Search for the cell housing the specified text and yield its [X, Y] center coordinate. 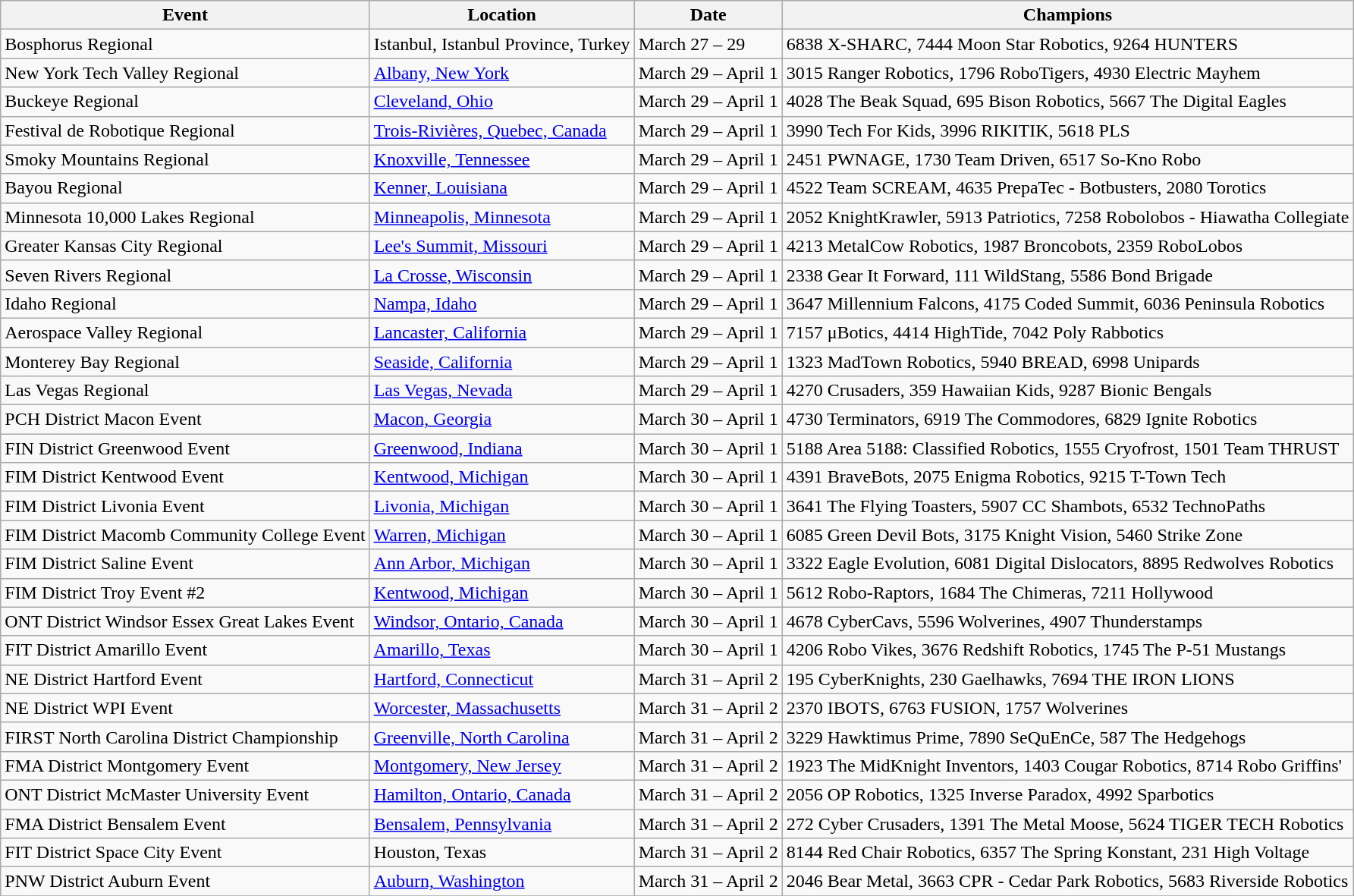
3990 Tech For Kids, 3996 RIKITIK, 5618 PLS [1068, 130]
PNW District Auburn Event [185, 882]
Lancaster, California [502, 332]
Location [502, 15]
Minnesota 10,000 Lakes Regional [185, 217]
4206 Robo Vikes, 3676 Redshift Robotics, 1745 The P-51 Mustangs [1068, 650]
New York Tech Valley Regional [185, 73]
Seven Rivers Regional [185, 275]
272 Cyber Crusaders, 1391 The Metal Moose, 5624 TIGER TECH Robotics [1068, 823]
FMA District Bensalem Event [185, 823]
NE District WPI Event [185, 708]
Amarillo, Texas [502, 650]
3015 Ranger Robotics, 1796 RoboTigers, 4930 Electric Mayhem [1068, 73]
Houston, Texas [502, 853]
7157 μBotics, 4414 HighTide, 7042 Poly Rabbotics [1068, 332]
4270 Crusaders, 359 Hawaiian Kids, 9287 Bionic Bengals [1068, 391]
ONT District McMaster University Event [185, 794]
Champions [1068, 15]
ONT District Windsor Essex Great Lakes Event [185, 621]
6838 X-SHARC, 7444 Moon Star Robotics, 9264 HUNTERS [1068, 44]
Las Vegas, Nevada [502, 391]
Warren, Michigan [502, 535]
3647 Millennium Falcons, 4175 Coded Summit, 6036 Peninsula Robotics [1068, 303]
Bensalem, Pennsylvania [502, 823]
4678 CyberCavs, 5596 Wolverines, 4907 Thunderstamps [1068, 621]
Ann Arbor, Michigan [502, 564]
Minneapolis, Minnesota [502, 217]
FIN District Greenwood Event [185, 448]
Livonia, Michigan [502, 506]
6085 Green Devil Bots, 3175 Knight Vision, 5460 Strike Zone [1068, 535]
Knoxville, Tennessee [502, 159]
FMA District Montgomery Event [185, 766]
PCH District Macon Event [185, 420]
FIT District Amarillo Event [185, 650]
Macon, Georgia [502, 420]
4213 MetalCow Robotics, 1987 Broncobots, 2359 RoboLobos [1068, 246]
Seaside, California [502, 362]
Montgomery, New Jersey [502, 766]
2052 KnightKrawler, 5913 Patriotics, 7258 Robolobos - Hiawatha Collegiate [1068, 217]
8144 Red Chair Robotics, 6357 The Spring Konstant, 231 High Voltage [1068, 853]
Greater Kansas City Regional [185, 246]
Windsor, Ontario, Canada [502, 621]
FIM District Troy Event #2 [185, 593]
Albany, New York [502, 73]
Las Vegas Regional [185, 391]
FIM District Macomb Community College Event [185, 535]
FIM District Kentwood Event [185, 477]
3229 Hawktimus Prime, 7890 SeQuEnCe, 587 The Hedgehogs [1068, 737]
Cleveland, Ohio [502, 102]
March 27 – 29 [708, 44]
195 CyberKnights, 230 Gaelhawks, 7694 THE IRON LIONS [1068, 679]
La Crosse, Wisconsin [502, 275]
Trois-Rivières, Quebec, Canada [502, 130]
FIT District Space City Event [185, 853]
1323 MadTown Robotics, 5940 BREAD, 6998 Unipards [1068, 362]
5612 Robo-Raptors, 1684 The Chimeras, 7211 Hollywood [1068, 593]
Bayou Regional [185, 188]
Event [185, 15]
Monterey Bay Regional [185, 362]
5188 Area 5188: Classified Robotics, 1555 Cryofrost, 1501 Team THRUST [1068, 448]
Date [708, 15]
NE District Hartford Event [185, 679]
2046 Bear Metal, 3663 CPR - Cedar Park Robotics, 5683 Riverside Robotics [1068, 882]
FIRST North Carolina District Championship [185, 737]
Hartford, Connecticut [502, 679]
Istanbul, Istanbul Province, Turkey [502, 44]
Aerospace Valley Regional [185, 332]
Lee's Summit, Missouri [502, 246]
4391 BraveBots, 2075 Enigma Robotics, 9215 T-Town Tech [1068, 477]
3322 Eagle Evolution, 6081 Digital Dislocators, 8895 Redwolves Robotics [1068, 564]
4730 Terminators, 6919 The Commodores, 6829 Ignite Robotics [1068, 420]
Festival de Robotique Regional [185, 130]
FIM District Livonia Event [185, 506]
2056 OP Robotics, 1325 Inverse Paradox, 4992 Sparbotics [1068, 794]
FIM District Saline Event [185, 564]
Greenville, North Carolina [502, 737]
2338 Gear It Forward, 111 WildStang, 5586 Bond Brigade [1068, 275]
4522 Team SCREAM, 4635 PrepaTec - Botbusters, 2080 Torotics [1068, 188]
3641 The Flying Toasters, 5907 CC Shambots, 6532 TechnoPaths [1068, 506]
Idaho Regional [185, 303]
Greenwood, Indiana [502, 448]
Nampa, Idaho [502, 303]
2370 IBOTS, 6763 FUSION, 1757 Wolverines [1068, 708]
Smoky Mountains Regional [185, 159]
Kenner, Louisiana [502, 188]
Buckeye Regional [185, 102]
Hamilton, Ontario, Canada [502, 794]
2451 PWNAGE, 1730 Team Driven, 6517 So-Kno Robo [1068, 159]
Bosphorus Regional [185, 44]
4028 The Beak Squad, 695 Bison Robotics, 5667 The Digital Eagles [1068, 102]
Auburn, Washington [502, 882]
Worcester, Massachusetts [502, 708]
1923 The MidKnight Inventors, 1403 Cougar Robotics, 8714 Robo Griffins' [1068, 766]
